Locate the cell with the specified text and output its (X, Y) center coordinate. 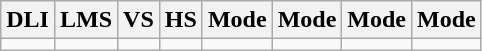
LMS (86, 20)
DLI (28, 20)
HS (180, 20)
VS (139, 20)
